Extract the (X, Y) coordinate from the center of the cell holding the provided text.  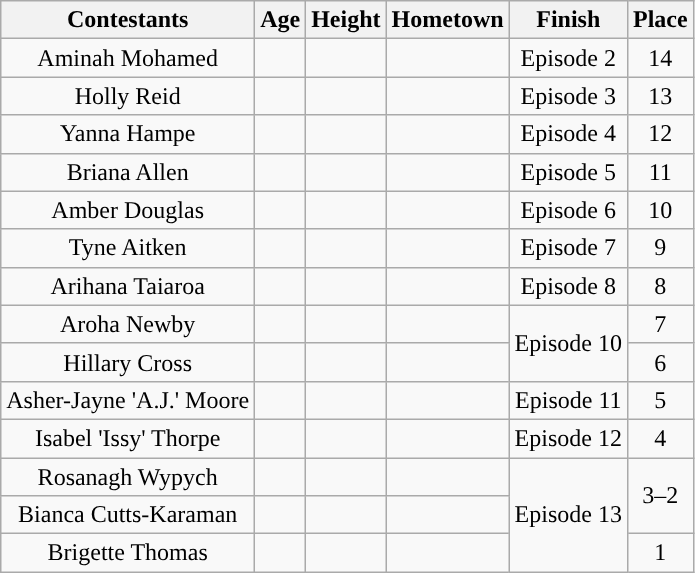
Episode 12 (568, 438)
Asher-Jayne 'A.J.' Moore (128, 400)
Rosanagh Wypych (128, 477)
6 (660, 362)
Briana Allen (128, 172)
12 (660, 134)
Isabel 'Issy' Thorpe (128, 438)
Amber Douglas (128, 210)
Episode 6 (568, 210)
14 (660, 58)
Episode 8 (568, 286)
Episode 7 (568, 248)
Episode 3 (568, 96)
Hometown (448, 20)
5 (660, 400)
10 (660, 210)
9 (660, 248)
Arihana Taiaroa (128, 286)
Contestants (128, 20)
Tyne Aitken (128, 248)
Height (346, 20)
Aminah Mohamed (128, 58)
8 (660, 286)
Brigette Thomas (128, 553)
Place (660, 20)
Episode 13 (568, 515)
11 (660, 172)
Episode 5 (568, 172)
Age (280, 20)
13 (660, 96)
Episode 4 (568, 134)
Holly Reid (128, 96)
1 (660, 553)
Bianca Cutts-Karaman (128, 515)
3–2 (660, 496)
Finish (568, 20)
Aroha Newby (128, 324)
Episode 2 (568, 58)
4 (660, 438)
Hillary Cross (128, 362)
Episode 11 (568, 400)
7 (660, 324)
Episode 10 (568, 343)
Yanna Hampe (128, 134)
